Return the [X, Y] coordinate for the center point of the cell that contains the specified text.  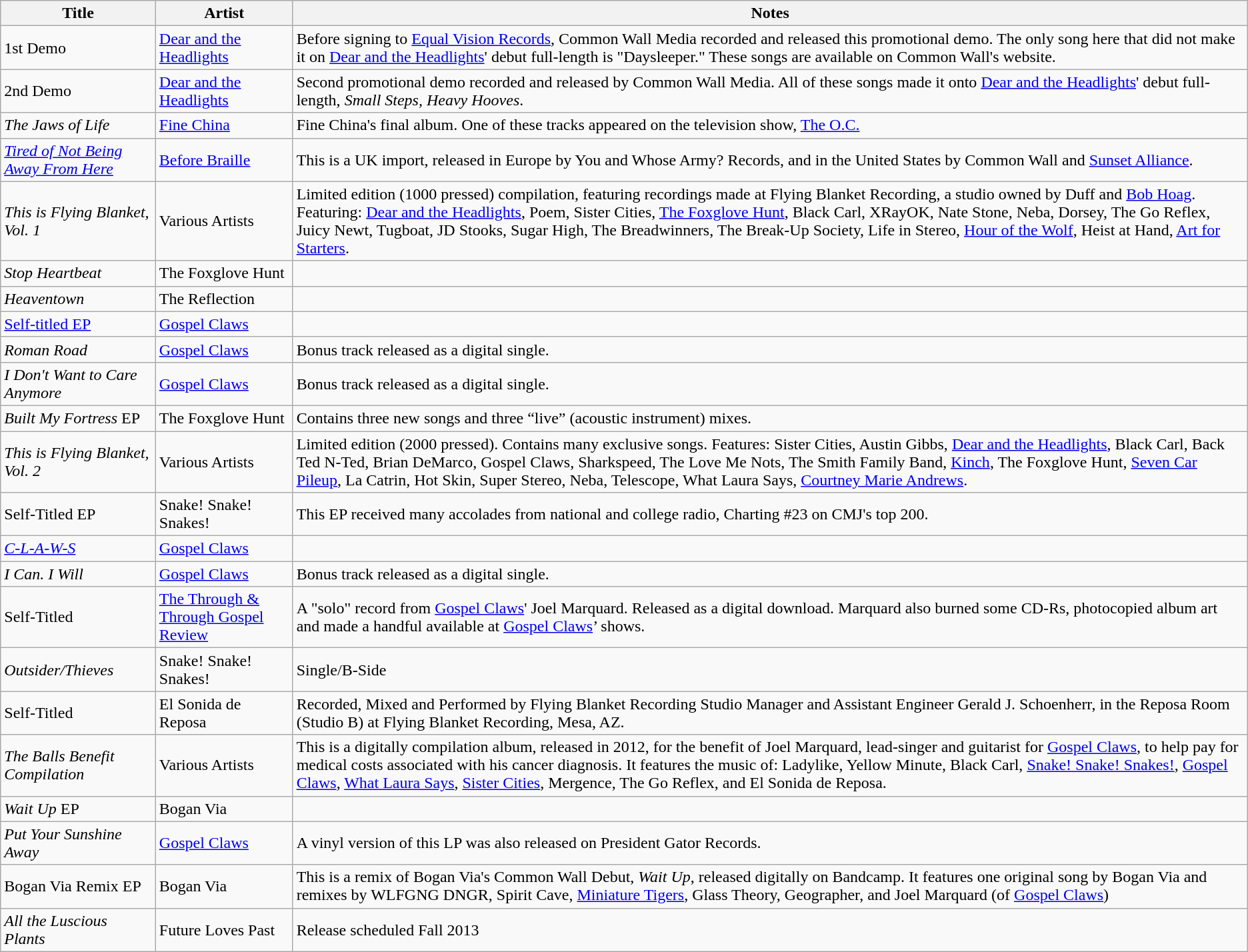
Fine China's final album. One of these tracks appeared on the television show, The O.C. [770, 125]
The Jaws of Life [79, 125]
Wait Up EP [79, 809]
2nd Demo [79, 91]
The Balls Benefit Compilation [79, 765]
Single/B-Side [770, 669]
Fine China [224, 125]
Release scheduled Fall 2013 [770, 929]
The Reflection [224, 299]
C-L-A-W-S [79, 549]
Before Braille [224, 160]
Title [79, 13]
This is Flying Blanket, Vol. 2 [79, 461]
The Through & Through Gospel Review [224, 617]
Contains three new songs and three “live” (acoustic instrument) mixes. [770, 418]
Bogan Via Remix EP [79, 887]
A vinyl version of this LP was also released on President Gator Records. [770, 843]
Stop Heartbeat [79, 273]
1st Demo [79, 48]
Tired of Not Being Away From Here [79, 160]
Self-Titled EP [79, 515]
Future Loves Past [224, 929]
El Sonida de Reposa [224, 713]
This EP received many accolades from national and college radio, Charting #23 on CMJ's top 200. [770, 515]
Outsider/Thieves [79, 669]
Notes [770, 13]
All the Luscious Plants [79, 929]
Roman Road [79, 349]
Put Your Sunshine Away [79, 843]
Self-titled EP [79, 324]
This is a UK import, released in Europe by You and Whose Army? Records, and in the United States by Common Wall and Sunset Alliance. [770, 160]
I Don't Want to Care Anymore [79, 384]
Artist [224, 13]
Built My Fortress EP [79, 418]
This is Flying Blanket, Vol. 1 [79, 221]
Heaventown [79, 299]
I Can. I Will [79, 574]
